Search for the cell housing the specified text and yield its [X, Y] center coordinate. 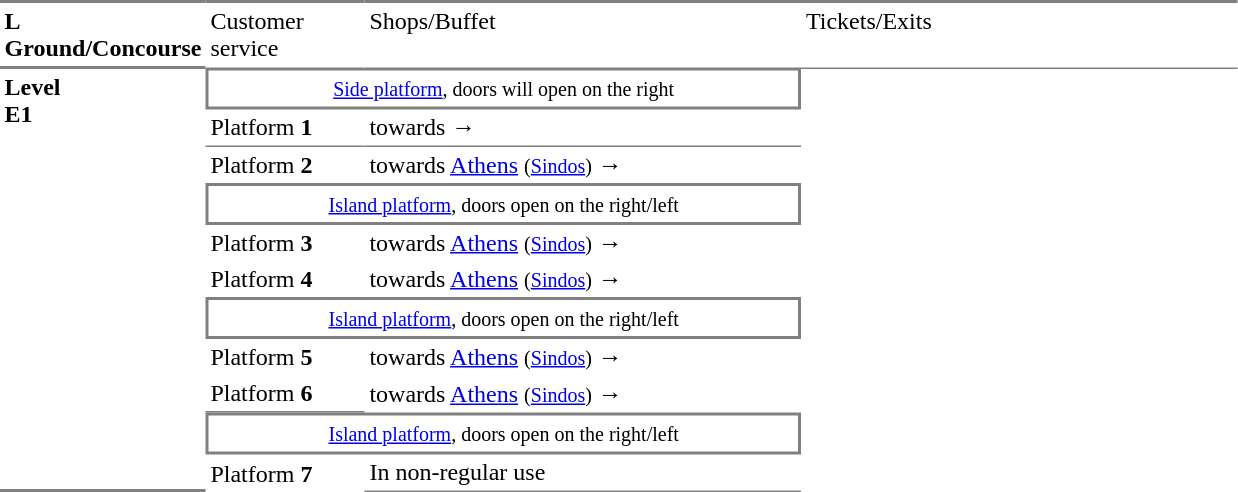
Platform 1 [286, 129]
LevelΕ1 [103, 280]
Side platform, doors will open on the right [504, 89]
towards → [583, 129]
Platform 7 [286, 473]
Shops/Buffet [583, 34]
Platform 5 [286, 357]
In non-regular use [583, 473]
LGround/Concourse [103, 34]
Platform 2 [286, 165]
Platform 3 [286, 243]
Platform 4 [286, 279]
Customer service [286, 34]
Tickets/Exits [1019, 34]
Platform 6 [286, 394]
